Output the (x, y) coordinate of the center of the cell containing the given text.  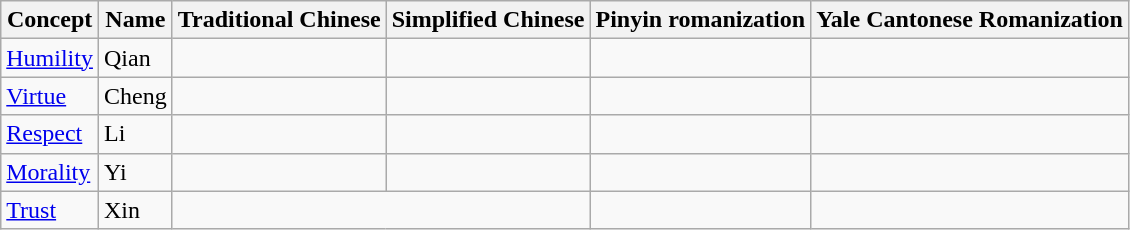
Morality (50, 172)
Name (135, 20)
Concept (50, 20)
Simplified Chinese (488, 20)
Traditional Chinese (279, 20)
Respect (50, 134)
Trust (50, 210)
Cheng (135, 96)
Yi (135, 172)
Virtue (50, 96)
Pinyin romanization (700, 20)
Humility (50, 58)
Xin (135, 210)
Qian (135, 58)
Yale Cantonese Romanization (970, 20)
Li (135, 134)
